Find where the given text appears and provide that cell's center as [x, y] coordinate. 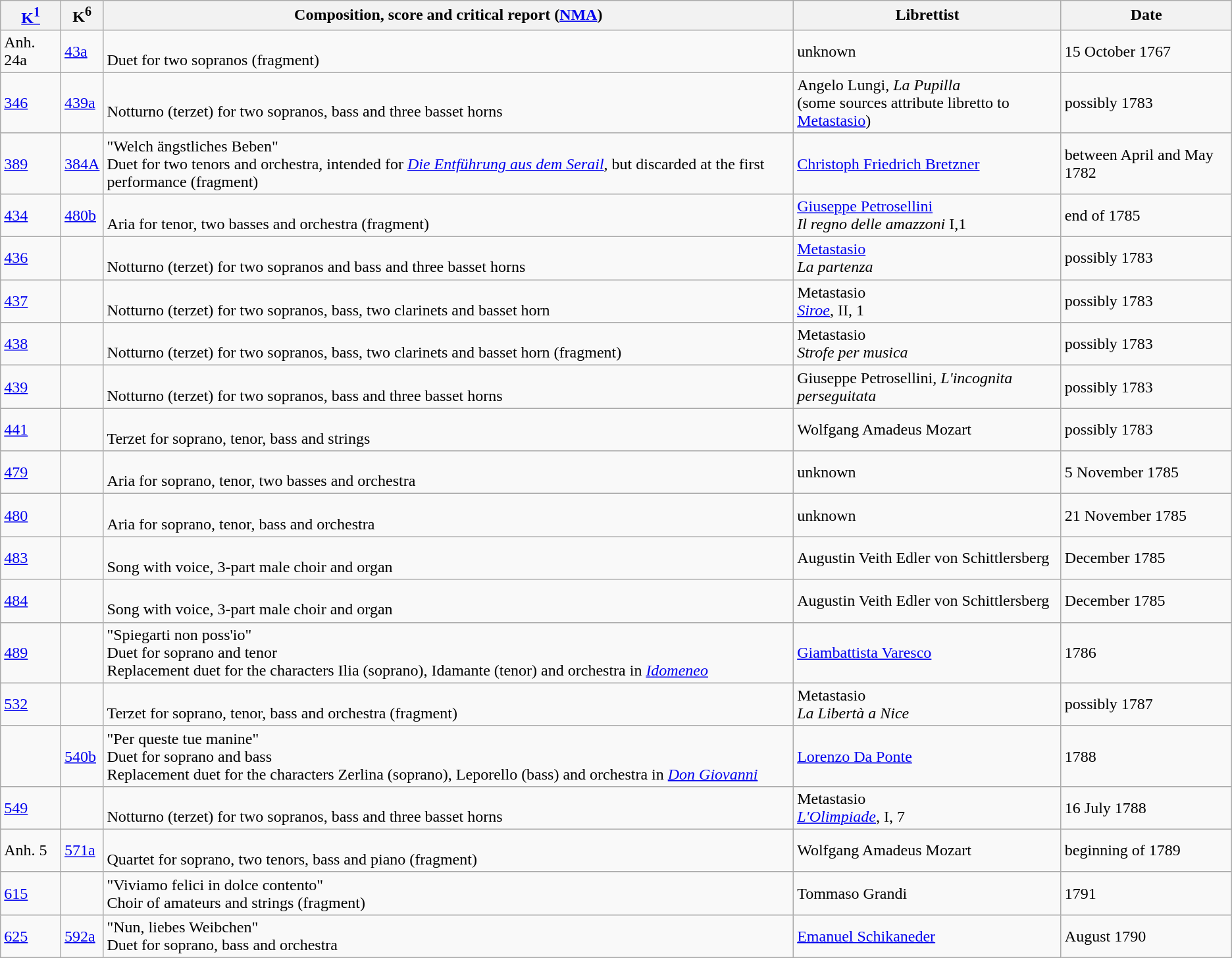
"Per queste tue manine"Duet for soprano and bassReplacement duet for the characters Zerlina (soprano), Leporello (bass) and orchestra in Don Giovanni [449, 756]
1786 [1146, 652]
439a [82, 103]
480b [82, 215]
Giuseppe Petrosellini, L'incognita perseguitata [928, 387]
479 [31, 473]
532 [31, 705]
Giuseppe PetroselliniIl regno delle amazzoni I,1 [928, 215]
Lorenzo Da Ponte [928, 756]
441 [31, 429]
Tommaso Grandi [928, 893]
Notturno (terzet) for two sopranos, bass, two clarinets and basset horn [449, 302]
Anh. 5 [31, 851]
end of 1785 [1146, 215]
5 November 1785 [1146, 473]
Date [1146, 16]
Giambattista Varesco [928, 652]
Christoph Friedrich Bretzner [928, 163]
"Nun, liebes Weibchen"Duet for soprano, bass and orchestra [449, 936]
384A [82, 163]
484 [31, 600]
K1 [31, 16]
Composition, score and critical report (NMA) [449, 16]
Aria for soprano, tenor, two basses and orchestra [449, 473]
Anh. 24a [31, 51]
Terzet for soprano, tenor, bass and strings [449, 429]
MetastasioL'Olimpiade, I, 7 [928, 807]
16 July 1788 [1146, 807]
592a [82, 936]
Aria for soprano, tenor, bass and orchestra [449, 515]
Duet for two sopranos (fragment) [449, 51]
43a [82, 51]
625 [31, 936]
August 1790 [1146, 936]
Notturno (terzet) for two sopranos, bass, two clarinets and basset horn (fragment) [449, 344]
Quartet for soprano, two tenors, bass and piano (fragment) [449, 851]
1788 [1146, 756]
"Spiegarti non poss'io"Duet for soprano and tenorReplacement duet for the characters Ilia (soprano), Idamante (tenor) and orchestra in Idomeneo [449, 652]
437 [31, 302]
480 [31, 515]
438 [31, 344]
between April and May 1782 [1146, 163]
MetastasioLa Libertà a Nice [928, 705]
MetastasioLa partenza [928, 258]
571a [82, 851]
Aria for tenor, two basses and orchestra (fragment) [449, 215]
MetastasioSiroe, II, 1 [928, 302]
549 [31, 807]
MetastasioStrofe per musica [928, 344]
1791 [1146, 893]
Terzet for soprano, tenor, bass and orchestra (fragment) [449, 705]
389 [31, 163]
483 [31, 558]
Notturno (terzet) for two sopranos and bass and three basset horns [449, 258]
615 [31, 893]
15 October 1767 [1146, 51]
489 [31, 652]
346 [31, 103]
Librettist [928, 16]
possibly 1787 [1146, 705]
Angelo Lungi, La Pupilla(some sources attribute libretto to Metastasio) [928, 103]
Emanuel Schikaneder [928, 936]
434 [31, 215]
beginning of 1789 [1146, 851]
439 [31, 387]
"Viviamo felici in dolce contento"Choir of amateurs and strings (fragment) [449, 893]
K6 [82, 16]
436 [31, 258]
21 November 1785 [1146, 515]
540b [82, 756]
